Return the [X, Y] coordinate for the center point of the cell that contains the specified text.  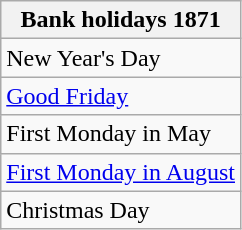
New Year's Day [121, 58]
Christmas Day [121, 210]
Bank holidays 1871 [121, 20]
First Monday in August [121, 172]
First Monday in May [121, 134]
Good Friday [121, 96]
